Locate the cell with the specified text and output its [x, y] center coordinate. 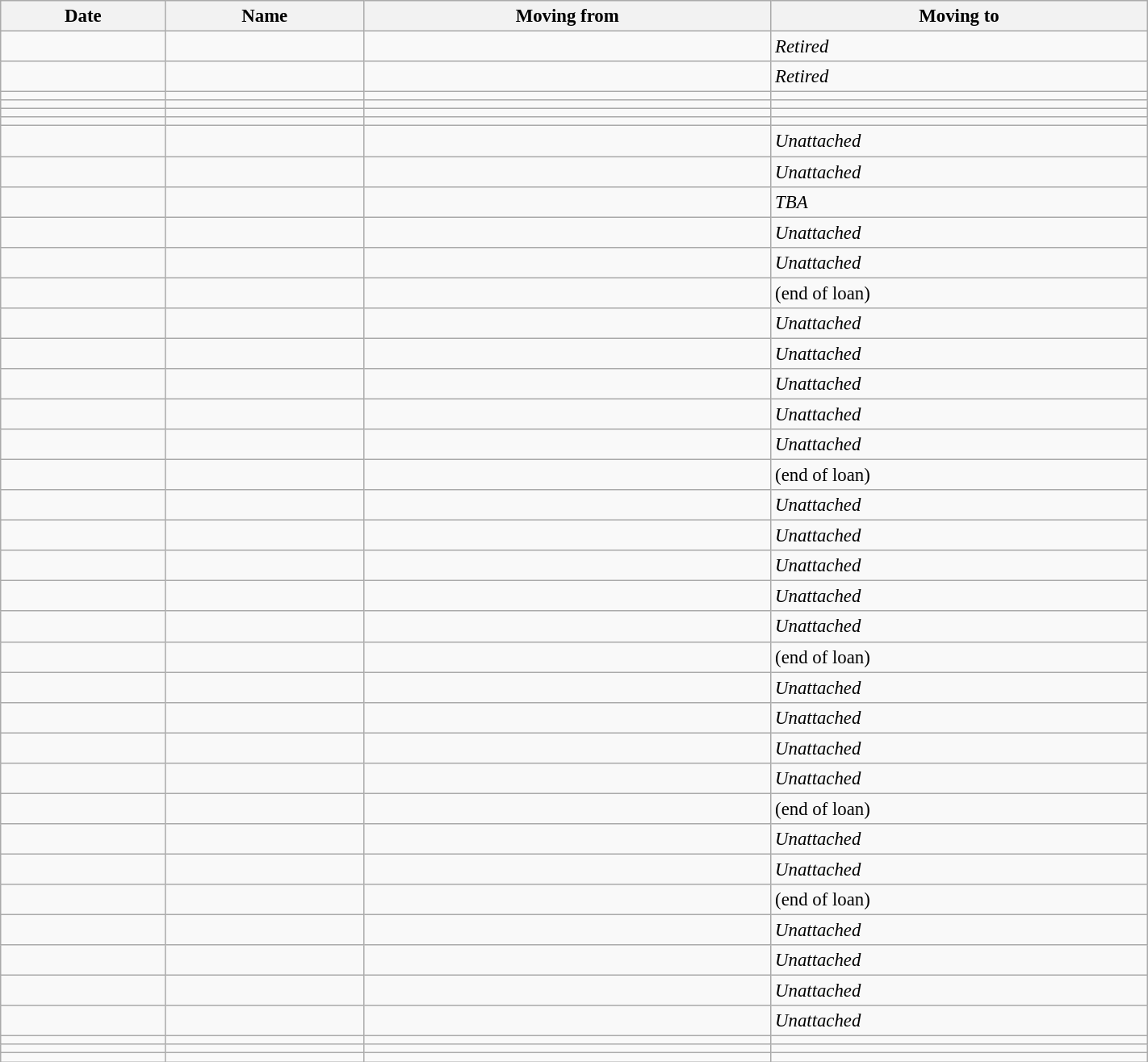
Moving to [959, 16]
Moving from [568, 16]
Name [265, 16]
TBA [959, 202]
Date [83, 16]
